From the cell containing the given text, extract its center point as (X, Y) coordinate. 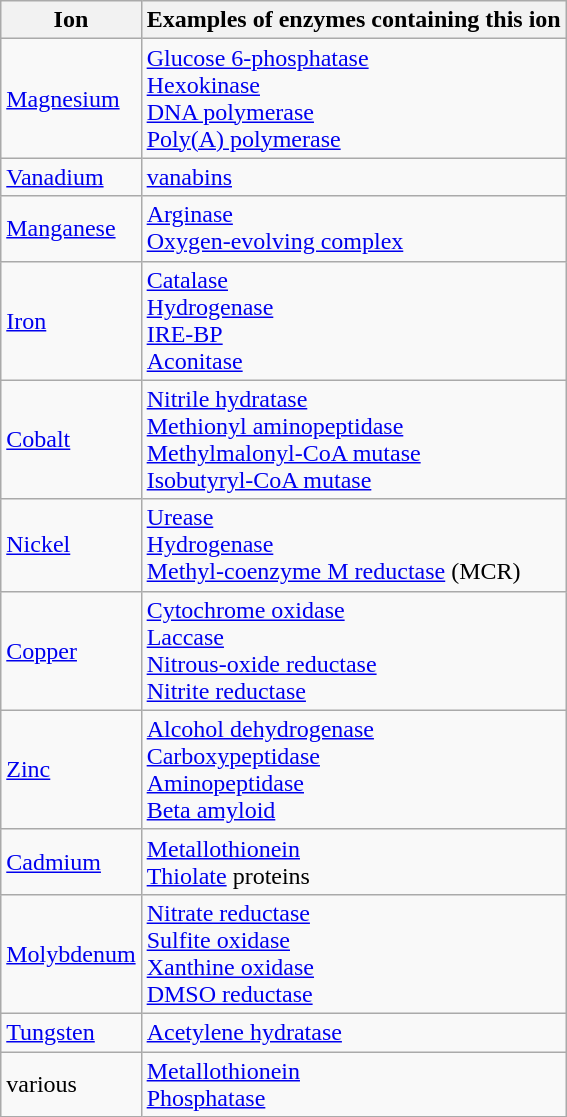
Cytochrome oxidaseLaccaseNitrous-oxide reductaseNitrite reductase (354, 650)
Cobalt (71, 440)
Copper (71, 650)
CatalaseHydrogenaseIRE-BPAconitase (354, 320)
Examples of enzymes containing this ion (354, 20)
Nitrile hydrataseMethionyl aminopeptidaseMethylmalonyl-CoA mutaseIsobutyryl-CoA mutase (354, 440)
Cadmium (71, 862)
Ion (71, 20)
ArginaseOxygen-evolving complex (354, 228)
MetallothioneinThiolate proteins (354, 862)
Manganese (71, 228)
Vanadium (71, 177)
Alcohol dehydrogenaseCarboxypeptidaseAminopeptidaseBeta amyloid (354, 770)
Tungsten (71, 1032)
Zinc (71, 770)
Magnesium (71, 98)
Iron (71, 320)
vanabins (354, 177)
Acetylene hydratase (354, 1032)
UreaseHydrogenaseMethyl-coenzyme M reductase (MCR) (354, 545)
Nickel (71, 545)
Molybdenum (71, 954)
MetallothioneinPhosphatase (354, 1084)
various (71, 1084)
Nitrate reductaseSulfite oxidaseXanthine oxidaseDMSO reductase (354, 954)
Glucose 6-phosphataseHexokinaseDNA polymerasePoly(A) polymerase (354, 98)
